Return the [X, Y] coordinate for the center point of the cell that contains the specified text.  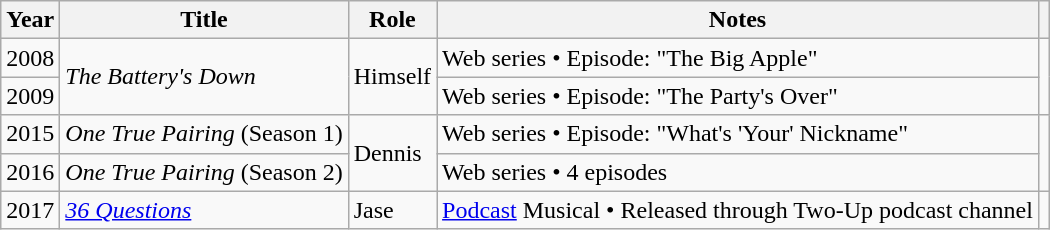
Web series • Episode: "The Big Apple" [738, 58]
36 Questions [204, 210]
The Battery's Down [204, 77]
One True Pairing (Season 2) [204, 172]
Web series • Episode: "What's 'Your' Nickname" [738, 134]
One True Pairing (Season 1) [204, 134]
Role [392, 20]
Jase [392, 210]
2015 [30, 134]
Year [30, 20]
Notes [738, 20]
Web series • Episode: "The Party's Over" [738, 96]
2017 [30, 210]
Title [204, 20]
Himself [392, 77]
2008 [30, 58]
Web series • 4 episodes [738, 172]
Dennis [392, 153]
2009 [30, 96]
Podcast Musical • Released through Two-Up podcast channel [738, 210]
2016 [30, 172]
